For the text-containing cell, return its midpoint in (x, y) coordinate format. 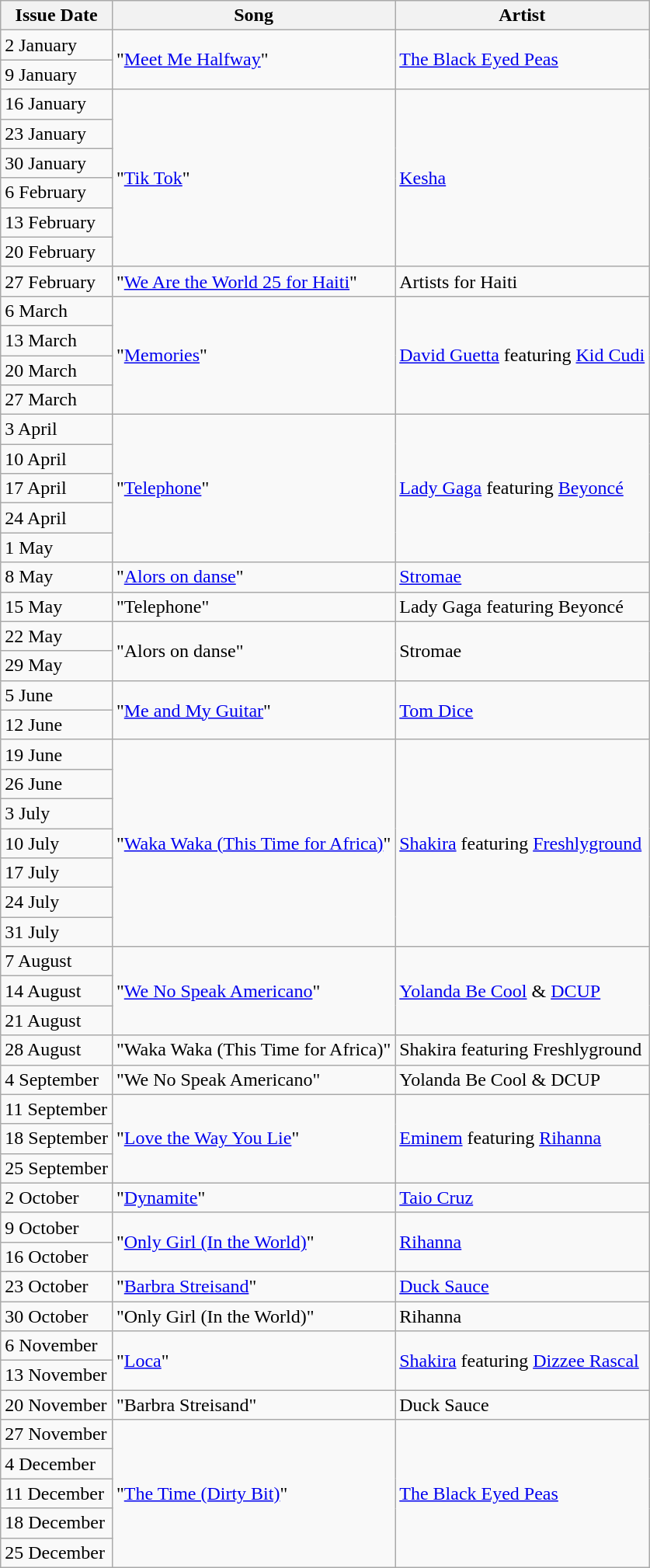
4 December (57, 1464)
3 April (57, 429)
8 May (57, 577)
18 December (57, 1523)
13 March (57, 340)
20 February (57, 252)
"Tik Tok" (253, 178)
2 January (57, 45)
28 August (57, 1050)
21 August (57, 1020)
18 September (57, 1139)
Shakira featuring Dizzee Rascal (522, 1361)
13 February (57, 222)
"We Are the World 25 for Haiti" (253, 281)
"The Time (Dirty Bit)" (253, 1493)
27 November (57, 1434)
9 October (57, 1227)
David Guetta featuring Kid Cudi (522, 355)
Taio Cruz (522, 1198)
30 January (57, 163)
10 April (57, 459)
14 August (57, 991)
31 July (57, 932)
27 March (57, 400)
22 May (57, 636)
Artist (522, 16)
30 October (57, 1316)
25 September (57, 1168)
6 February (57, 193)
23 January (57, 134)
27 February (57, 281)
23 October (57, 1286)
"Love the Way You Lie" (253, 1139)
9 January (57, 75)
11 September (57, 1109)
20 March (57, 370)
Issue Date (57, 16)
"Me and My Guitar" (253, 710)
Artists for Haiti (522, 281)
2 October (57, 1198)
19 June (57, 754)
4 September (57, 1080)
15 May (57, 607)
3 July (57, 813)
"Loca" (253, 1361)
11 December (57, 1493)
20 November (57, 1405)
26 June (57, 784)
16 January (57, 104)
24 July (57, 902)
10 July (57, 843)
6 November (57, 1346)
Kesha (522, 178)
17 April (57, 488)
"Dynamite" (253, 1198)
Eminem featuring Rihanna (522, 1139)
"Memories" (253, 355)
29 May (57, 666)
16 October (57, 1257)
"Meet Me Halfway" (253, 60)
7 August (57, 961)
12 June (57, 725)
5 June (57, 695)
13 November (57, 1375)
6 March (57, 311)
1 May (57, 548)
24 April (57, 518)
Tom Dice (522, 710)
25 December (57, 1552)
Song (253, 16)
17 July (57, 873)
